Locate the cell with the specified text and output its (x, y) center coordinate. 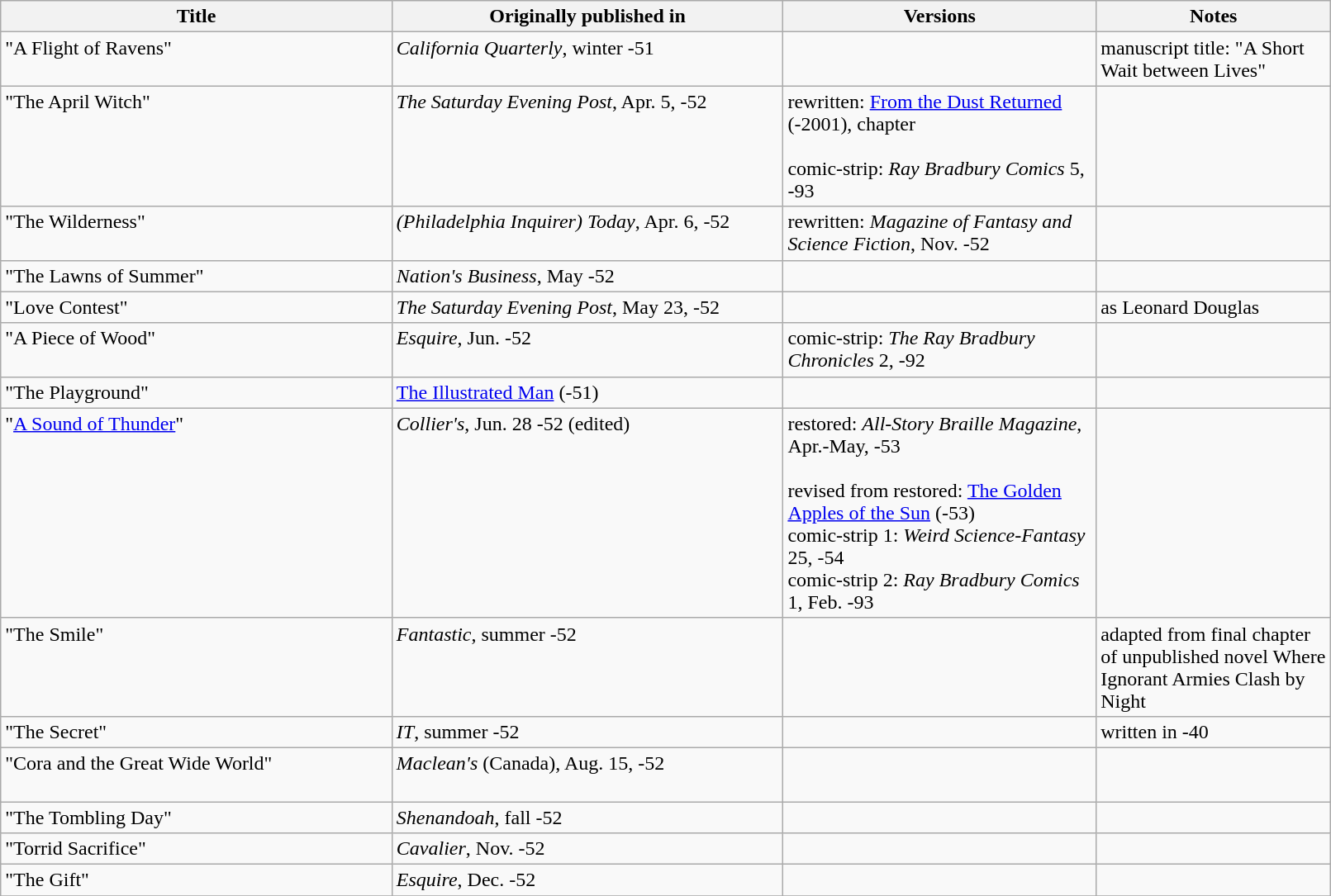
written in -40 (1214, 732)
Title (197, 17)
The Illustrated Man (-51) (587, 392)
IT, summer -52 (587, 732)
"The Smile" (197, 667)
"A Piece of Wood" (197, 350)
Cavalier, Nov. -52 (587, 849)
Notes (1214, 17)
Originally published in (587, 17)
"The Gift" (197, 880)
The Saturday Evening Post, May 23, -52 (587, 307)
"A Flight of Ravens" (197, 59)
Versions (940, 17)
"The Tombling Day" (197, 817)
as Leonard Douglas (1214, 307)
Shenandoah, fall -52 (587, 817)
Fantastic, summer -52 (587, 667)
manuscript title: "A Short Wait between Lives" (1214, 59)
"Torrid Sacrifice" (197, 849)
adapted from final chapter of unpublished novel Where Ignorant Armies Clash by Night (1214, 667)
"Cora and the Great Wide World" (197, 775)
Esquire, Jun. -52 (587, 350)
(Philadelphia Inquirer) Today, Apr. 6, -52 (587, 233)
The Saturday Evening Post, Apr. 5, -52 (587, 146)
Maclean's (Canada), Aug. 15, -52 (587, 775)
"The April Witch" (197, 146)
California Quarterly, winter -51 (587, 59)
"A Sound of Thunder" (197, 513)
"The Wilderness" (197, 233)
"The Playground" (197, 392)
rewritten: From the Dust Returned (-2001), chapter comic-strip: Ray Bradbury Comics 5, -93 (940, 146)
"The Secret" (197, 732)
"Love Contest" (197, 307)
Collier's, Jun. 28 -52 (edited) (587, 513)
Esquire, Dec. -52 (587, 880)
rewritten: Magazine of Fantasy and Science Fiction, Nov. -52 (940, 233)
Nation's Business, May -52 (587, 276)
comic-strip: The Ray Bradbury Chronicles 2, -92 (940, 350)
"The Lawns of Summer" (197, 276)
